Capture the cell that displays the provided text and extract its [X, Y] central coordinate. 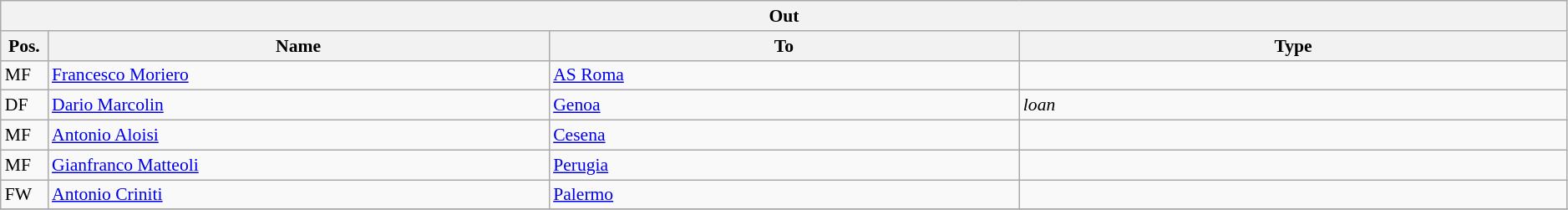
loan [1293, 105]
To [784, 46]
DF [24, 105]
Francesco Moriero [298, 75]
Out [784, 16]
Genoa [784, 105]
Pos. [24, 46]
Palermo [784, 195]
Gianfranco Matteoli [298, 165]
Perugia [784, 165]
AS Roma [784, 75]
Antonio Criniti [298, 195]
Name [298, 46]
Cesena [784, 136]
Antonio Aloisi [298, 136]
Dario Marcolin [298, 105]
Type [1293, 46]
FW [24, 195]
